Scan for the cell matching the given text and deliver its [X, Y] coordinate at center. 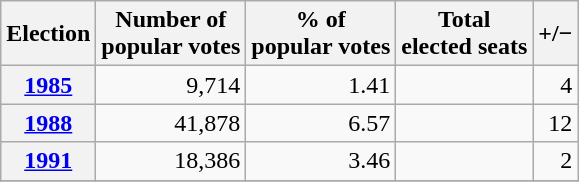
1988 [48, 123]
Election [48, 34]
3.46 [321, 161]
6.57 [321, 123]
1.41 [321, 85]
+/− [556, 34]
12 [556, 123]
% ofpopular votes [321, 34]
Totalelected seats [464, 34]
18,386 [171, 161]
41,878 [171, 123]
9,714 [171, 85]
1985 [48, 85]
Number ofpopular votes [171, 34]
2 [556, 161]
4 [556, 85]
1991 [48, 161]
